Return the (x, y) coordinate for the center point of the cell that contains the specified text.  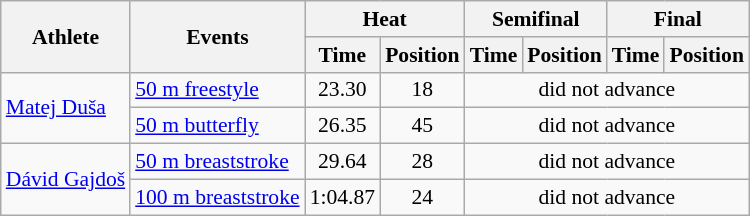
Heat (385, 19)
Final (678, 19)
Semifinal (536, 19)
100 m breaststroke (217, 197)
Athlete (66, 36)
Dávid Gajdoš (66, 180)
1:04.87 (342, 197)
24 (422, 197)
50 m breaststroke (217, 162)
29.64 (342, 162)
50 m freestyle (217, 90)
45 (422, 126)
26.35 (342, 126)
28 (422, 162)
Matej Duša (66, 108)
50 m butterfly (217, 126)
Events (217, 36)
18 (422, 90)
23.30 (342, 90)
